Search for the cell housing the specified text and yield its (x, y) center coordinate. 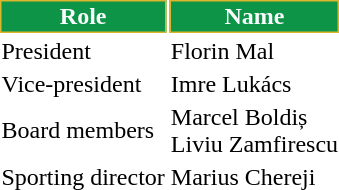
Florin Mal (254, 51)
President (83, 51)
Imre Lukács (254, 84)
Board members (83, 130)
Marcel Boldiș Liviu Zamfirescu (254, 130)
Role (83, 16)
Vice-president (83, 84)
Name (254, 16)
